From the cell containing the given text, extract its center point as [x, y] coordinate. 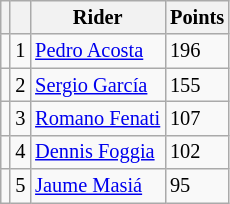
Sergio García [98, 85]
95 [197, 186]
Jaume Masiá [98, 186]
3 [20, 118]
196 [197, 51]
5 [20, 186]
107 [197, 118]
Romano Fenati [98, 118]
4 [20, 152]
155 [197, 85]
102 [197, 152]
Points [197, 17]
Dennis Foggia [98, 152]
2 [20, 85]
Pedro Acosta [98, 51]
1 [20, 51]
Rider [98, 17]
